Find where the given text appears and provide that cell's center as [x, y] coordinate. 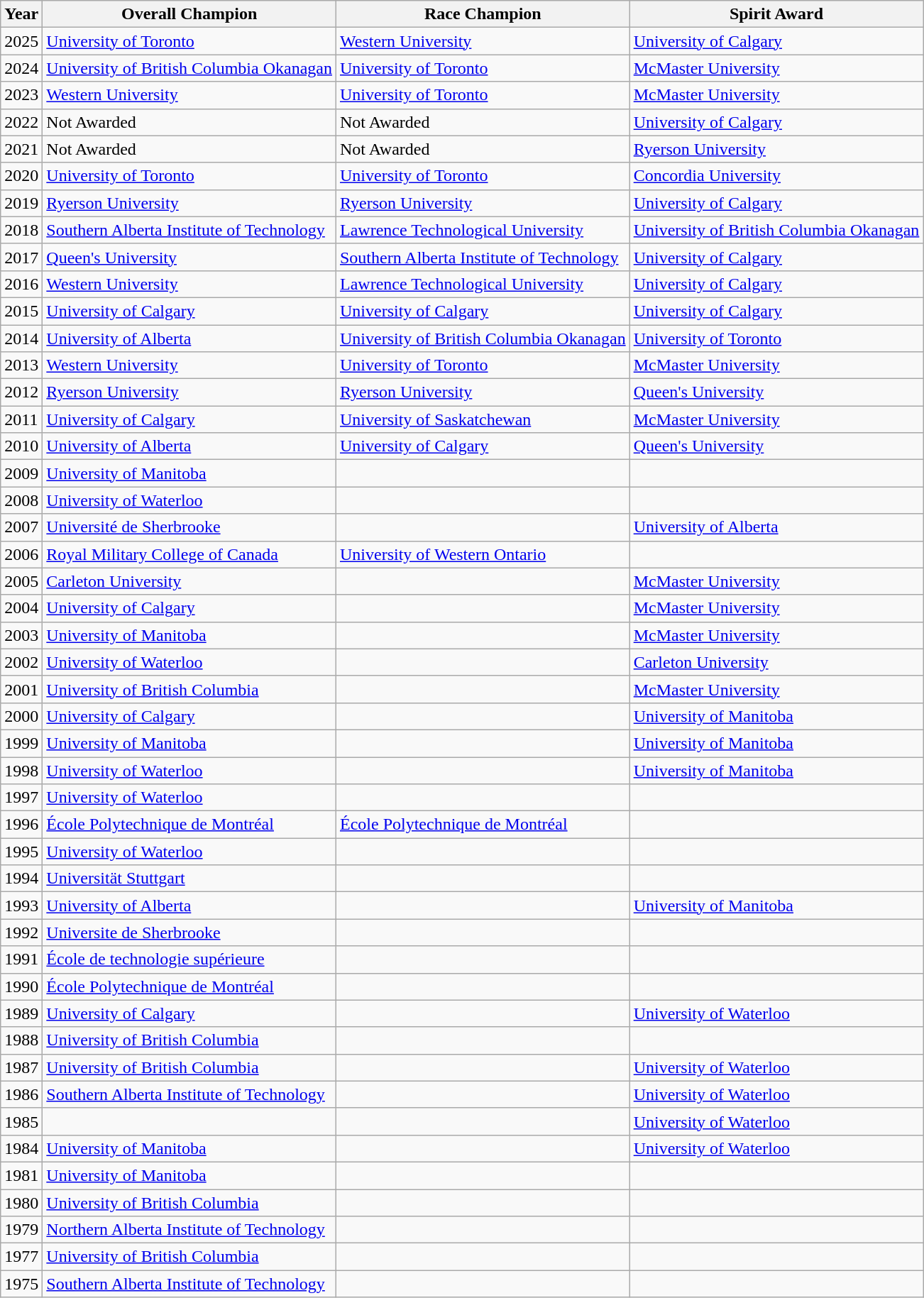
2017 [21, 257]
2004 [21, 608]
2020 [21, 176]
2000 [21, 716]
Overall Champion [189, 14]
2006 [21, 554]
1999 [21, 743]
1977 [21, 1257]
2024 [21, 68]
1991 [21, 959]
1988 [21, 1040]
2019 [21, 203]
2016 [21, 284]
1987 [21, 1067]
Royal Military College of Canada [189, 554]
1998 [21, 770]
1975 [21, 1284]
1995 [21, 852]
École de technologie supérieure [189, 959]
2013 [21, 365]
2003 [21, 635]
University of Saskatchewan [483, 419]
Universität Stuttgart [189, 879]
2018 [21, 230]
2007 [21, 527]
1992 [21, 933]
Northern Alberta Institute of Technology [189, 1230]
Spirit Award [776, 14]
1994 [21, 879]
2005 [21, 581]
1981 [21, 1175]
1980 [21, 1203]
2022 [21, 122]
Universite de Sherbrooke [189, 933]
1990 [21, 986]
2023 [21, 95]
2011 [21, 419]
1985 [21, 1121]
2002 [21, 662]
2009 [21, 473]
2014 [21, 339]
2010 [21, 446]
2001 [21, 689]
2008 [21, 500]
Year [21, 14]
2015 [21, 311]
Université de Sherbrooke [189, 527]
1993 [21, 906]
1986 [21, 1094]
2021 [21, 149]
1984 [21, 1148]
Race Champion [483, 14]
1989 [21, 1013]
Concordia University [776, 176]
1997 [21, 798]
University of Western Ontario [483, 554]
2012 [21, 392]
2025 [21, 41]
1996 [21, 825]
1979 [21, 1230]
